Scan for the cell matching the given text and deliver its [X, Y] coordinate at center. 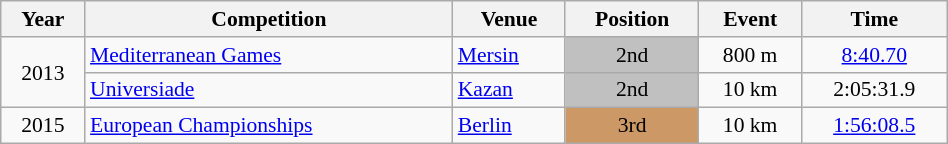
Berlin [510, 126]
Kazan [510, 90]
2015 [43, 126]
Event [750, 19]
8:40.70 [874, 55]
Mediterranean Games [269, 55]
2013 [43, 72]
European Championships [269, 126]
Universiade [269, 90]
1:56:08.5 [874, 126]
Time [874, 19]
Mersin [510, 55]
800 m [750, 55]
2:05:31.9 [874, 90]
Competition [269, 19]
Venue [510, 19]
Position [632, 19]
Year [43, 19]
3rd [632, 126]
